For the text-containing cell, return its midpoint in (x, y) coordinate format. 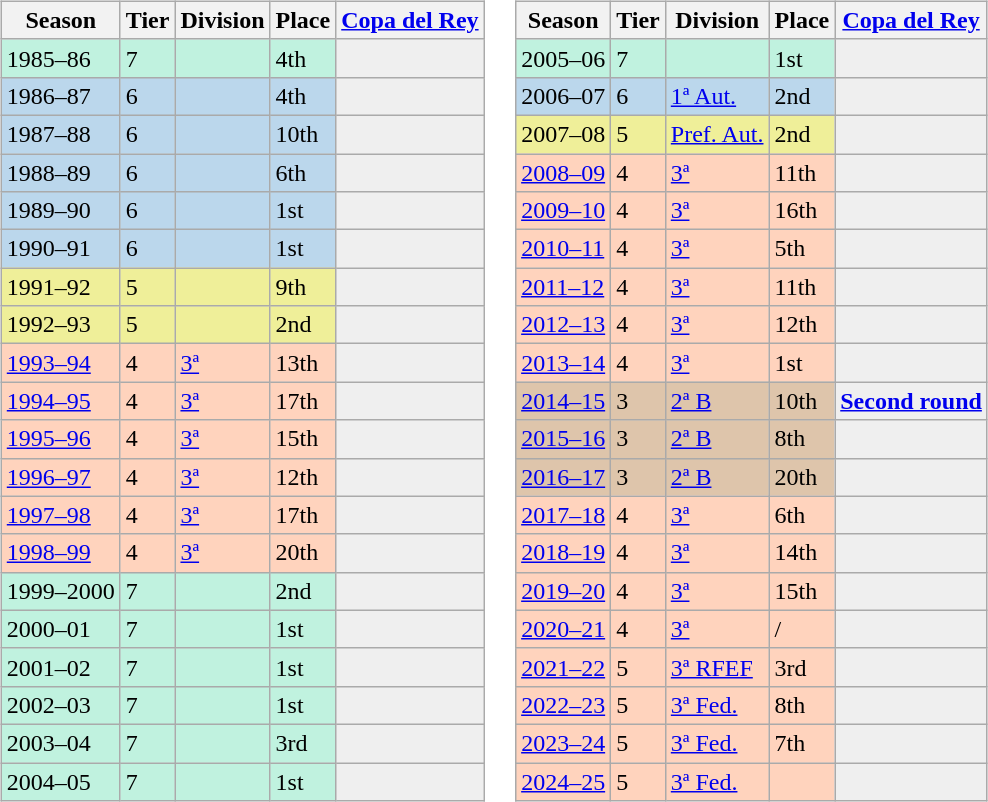
1ª Aut. (717, 96)
2009–10 (564, 211)
2003–04 (60, 743)
1987–88 (60, 134)
2020–21 (564, 629)
1993–94 (60, 363)
2007–08 (564, 134)
1991–92 (60, 287)
2008–09 (564, 173)
5th (802, 249)
2024–25 (564, 781)
1989–90 (60, 211)
2022–23 (564, 705)
/ (802, 629)
1998–99 (60, 553)
1986–87 (60, 96)
14th (802, 553)
1995–96 (60, 439)
3ª RFEF (717, 667)
2010–11 (564, 249)
16th (802, 211)
1988–89 (60, 173)
2014–15 (564, 401)
2000–01 (60, 629)
2018–19 (564, 553)
1996–97 (60, 477)
2012–13 (564, 325)
13th (303, 363)
1985–86 (60, 58)
2017–18 (564, 515)
1992–93 (60, 325)
1990–91 (60, 249)
2019–20 (564, 591)
Second round (912, 401)
2013–14 (564, 363)
2001–02 (60, 667)
2021–22 (564, 667)
2002–03 (60, 705)
2016–17 (564, 477)
7th (802, 743)
1994–95 (60, 401)
2005–06 (564, 58)
2015–16 (564, 439)
Pref. Aut. (717, 134)
2023–24 (564, 743)
2004–05 (60, 781)
9th (303, 287)
2011–12 (564, 287)
1997–98 (60, 515)
2006–07 (564, 96)
1999–2000 (60, 591)
